Scan for the cell matching the given text and deliver its [x, y] coordinate at center. 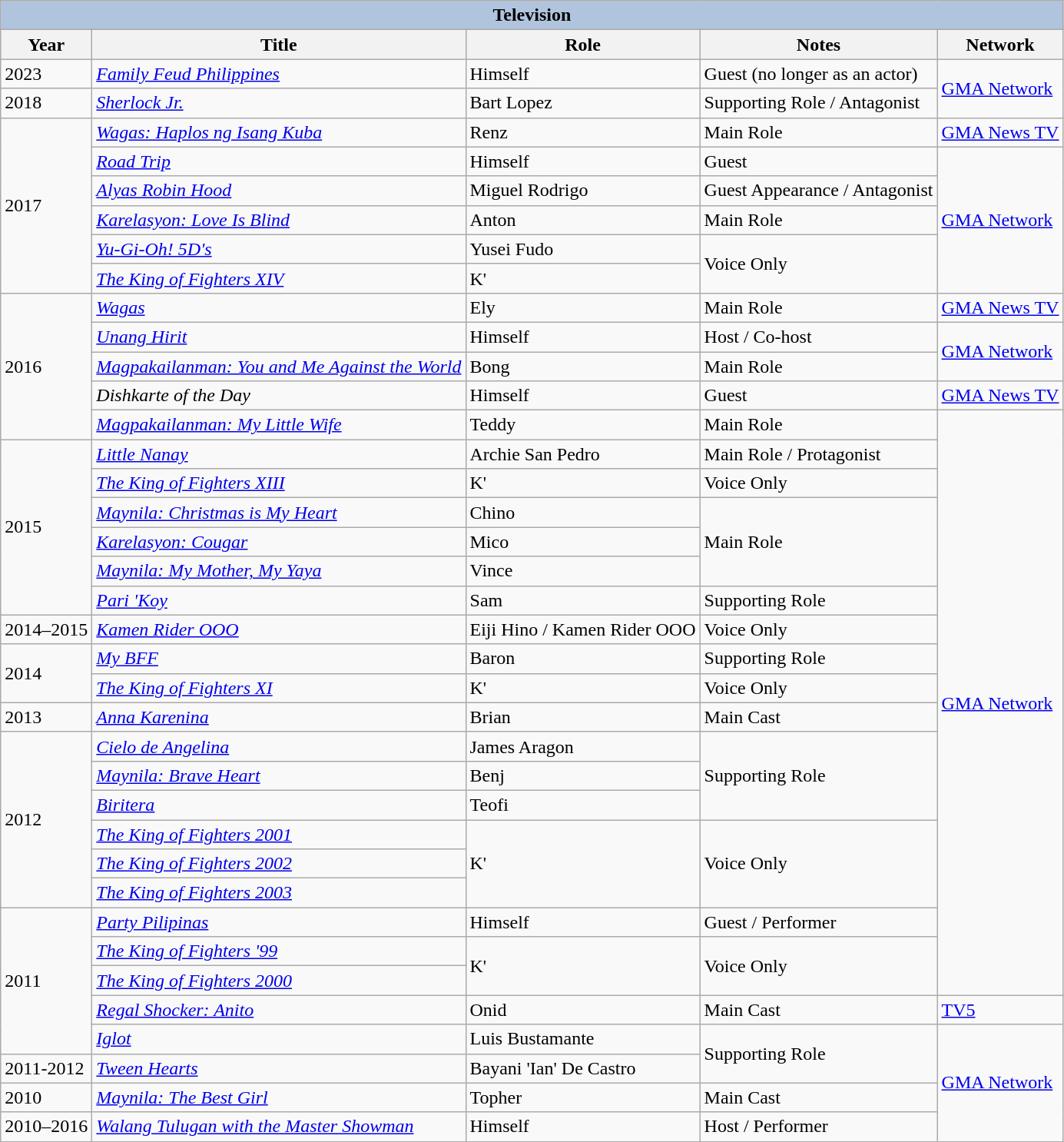
Unang Hirit [279, 337]
Guest Appearance / Antagonist [819, 191]
Little Nanay [279, 454]
Bart Lopez [582, 103]
2015 [46, 527]
James Aragon [582, 746]
The King of Fighters 2000 [279, 981]
Guest (no longer as an actor) [819, 74]
Cielo de Angelina [279, 746]
Wagas [279, 307]
Bong [582, 367]
Guest / Performer [819, 922]
Sherlock Jr. [279, 103]
2017 [46, 205]
Wagas: Haplos ng Isang Kuba [279, 132]
Family Feud Philippines [279, 74]
The King of Fighters 2002 [279, 864]
Television [532, 15]
Anton [582, 220]
The King of Fighters '99 [279, 951]
The King of Fighters 2001 [279, 834]
The King of Fighters 2003 [279, 893]
Pari 'Koy [279, 600]
Notes [819, 45]
2016 [46, 366]
Maynila: Brave Heart [279, 775]
Onid [582, 1010]
Yusei Fudo [582, 249]
Karelasyon: Love Is Blind [279, 220]
Regal Shocker: Anito [279, 1010]
Baron [582, 659]
Magpakailanman: My Little Wife [279, 425]
Ely [582, 307]
Sam [582, 600]
Supporting Role / Antagonist [819, 103]
Party Pilipinas [279, 922]
Brian [582, 717]
Road Trip [279, 161]
Tween Hearts [279, 1068]
TV5 [1000, 1010]
2014 [46, 673]
Main Role / Protagonist [819, 454]
Host / Performer [819, 1127]
Iglot [279, 1039]
Network [1000, 45]
Teofi [582, 805]
The King of Fighters XI [279, 688]
2011 [46, 981]
Miguel Rodrigo [582, 191]
2018 [46, 103]
Walang Tulugan with the Master Showman [279, 1127]
Biritera [279, 805]
2013 [46, 717]
Yu-Gi-Oh! 5D's [279, 249]
Bayani 'Ian' De Castro [582, 1068]
Dishkarte of the Day [279, 396]
2023 [46, 74]
Year [46, 45]
Title [279, 45]
Topher [582, 1097]
2011-2012 [46, 1068]
2010–2016 [46, 1127]
Maynila: Christmas is My Heart [279, 513]
Archie San Pedro [582, 454]
Maynila: The Best Girl [279, 1097]
Renz [582, 132]
2014–2015 [46, 629]
2010 [46, 1097]
The King of Fighters XIII [279, 483]
Alyas Robin Hood [279, 191]
Host / Co-host [819, 337]
Kamen Rider OOO [279, 629]
Benj [582, 775]
Chino [582, 513]
Role [582, 45]
Mico [582, 542]
Luis Bustamante [582, 1039]
Teddy [582, 425]
My BFF [279, 659]
The King of Fighters XIV [279, 278]
Vince [582, 571]
Magpakailanman: You and Me Against the World [279, 367]
Anna Karenina [279, 717]
2012 [46, 819]
Karelasyon: Cougar [279, 542]
Maynila: My Mother, My Yaya [279, 571]
Eiji Hino / Kamen Rider OOO [582, 629]
